Return the [x, y] coordinate for the center point of the cell that contains the specified text.  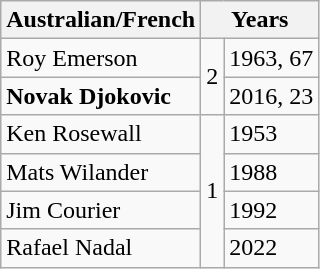
Years [260, 20]
Mats Wilander [101, 172]
Roy Emerson [101, 58]
Rafael Nadal [101, 248]
2016, 23 [272, 96]
1953 [272, 134]
1988 [272, 172]
Ken Rosewall [101, 134]
Australian/French [101, 20]
1 [212, 191]
1963, 67 [272, 58]
2022 [272, 248]
2 [212, 77]
Jim Courier [101, 210]
1992 [272, 210]
Novak Djokovic [101, 96]
